Return [X, Y] of the center of cell containing provided text 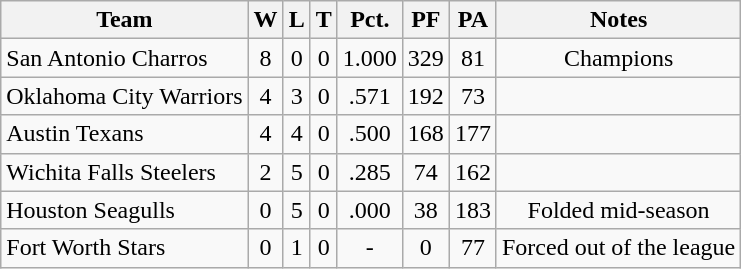
162 [472, 172]
T [324, 20]
38 [426, 210]
PF [426, 20]
183 [472, 210]
192 [426, 96]
Champions [618, 58]
Houston Seagulls [124, 210]
8 [266, 58]
PA [472, 20]
Notes [618, 20]
.000 [370, 210]
177 [472, 134]
74 [426, 172]
Pct. [370, 20]
Team [124, 20]
- [370, 248]
329 [426, 58]
.500 [370, 134]
San Antonio Charros [124, 58]
.571 [370, 96]
Wichita Falls Steelers [124, 172]
1 [296, 248]
3 [296, 96]
Folded mid-season [618, 210]
77 [472, 248]
L [296, 20]
Austin Texans [124, 134]
168 [426, 134]
Oklahoma City Warriors [124, 96]
.285 [370, 172]
81 [472, 58]
W [266, 20]
2 [266, 172]
1.000 [370, 58]
Forced out of the league [618, 248]
73 [472, 96]
Fort Worth Stars [124, 248]
